Return [X, Y] of the center of cell containing provided text 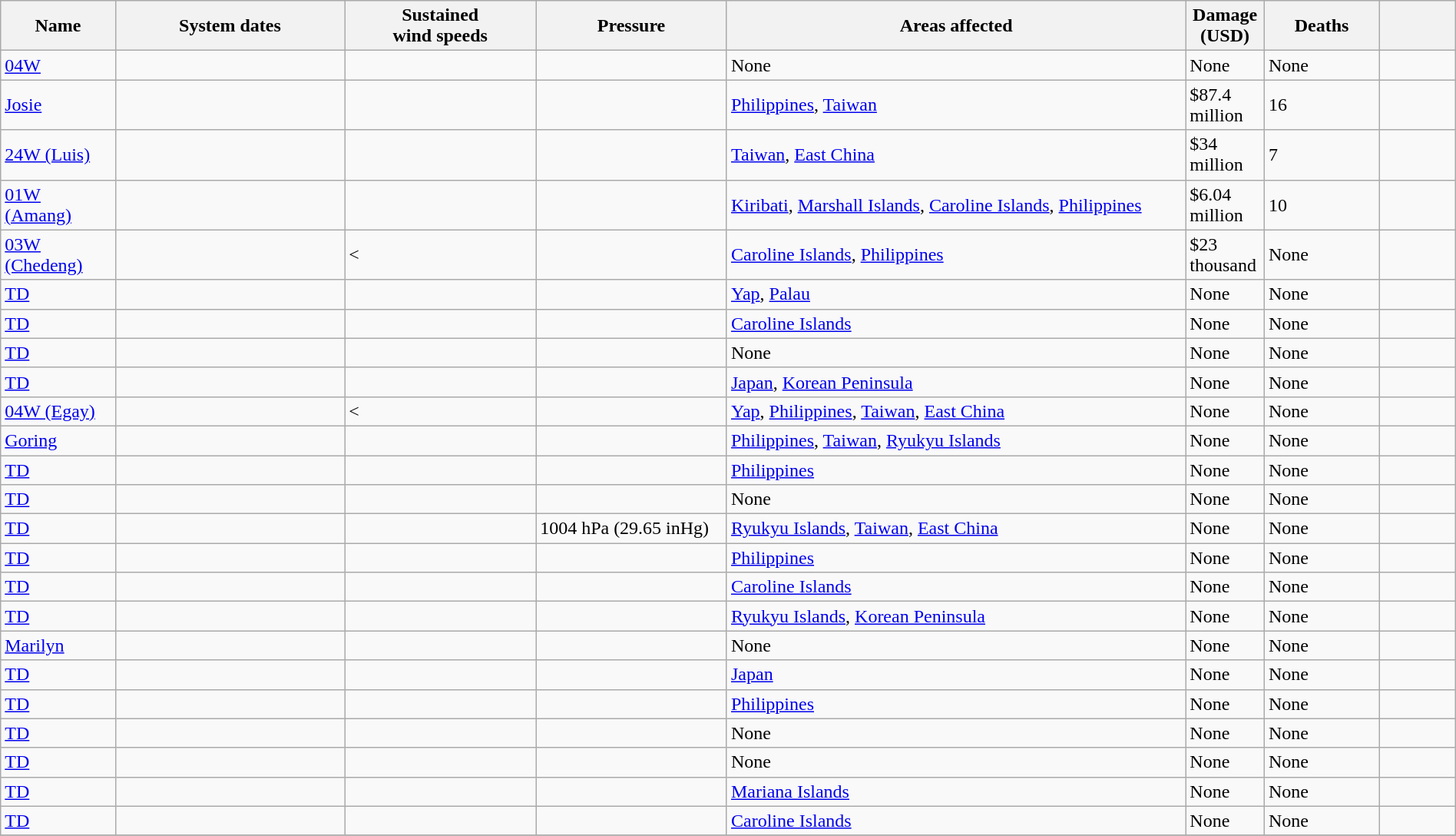
1004 hPa (29.65 inHg) [631, 529]
04W (Egay) [58, 411]
Deaths [1321, 26]
Mariana Islands [955, 791]
$6.04 million [1226, 204]
Ryukyu Islands, Taiwan, East China [955, 529]
Areas affected [955, 26]
Yap, Palau [955, 294]
Kiribati, Marshall Islands, Caroline Islands, Philippines [955, 204]
Josie [58, 104]
16 [1321, 104]
03W (Chedeng) [58, 255]
Marilyn [58, 645]
System dates [230, 26]
Philippines, Taiwan, Ryukyu Islands [955, 440]
Ryukyu Islands, Korean Peninsula [955, 616]
Taiwan, East China [955, 155]
$87.4 million [1226, 104]
Yap, Philippines, Taiwan, East China [955, 411]
Philippines, Taiwan [955, 104]
04W [58, 65]
Sustainedwind speeds [441, 26]
Caroline Islands, Philippines [955, 255]
7 [1321, 155]
$23 thousand [1226, 255]
Goring [58, 440]
Japan [955, 675]
10 [1321, 204]
01W (Amang) [58, 204]
Damage(USD) [1226, 26]
Pressure [631, 26]
$34 million [1226, 155]
Name [58, 26]
Japan, Korean Peninsula [955, 382]
24W (Luis) [58, 155]
